Detect which cell encompasses the target text, then output its (X, Y) center coordinate. 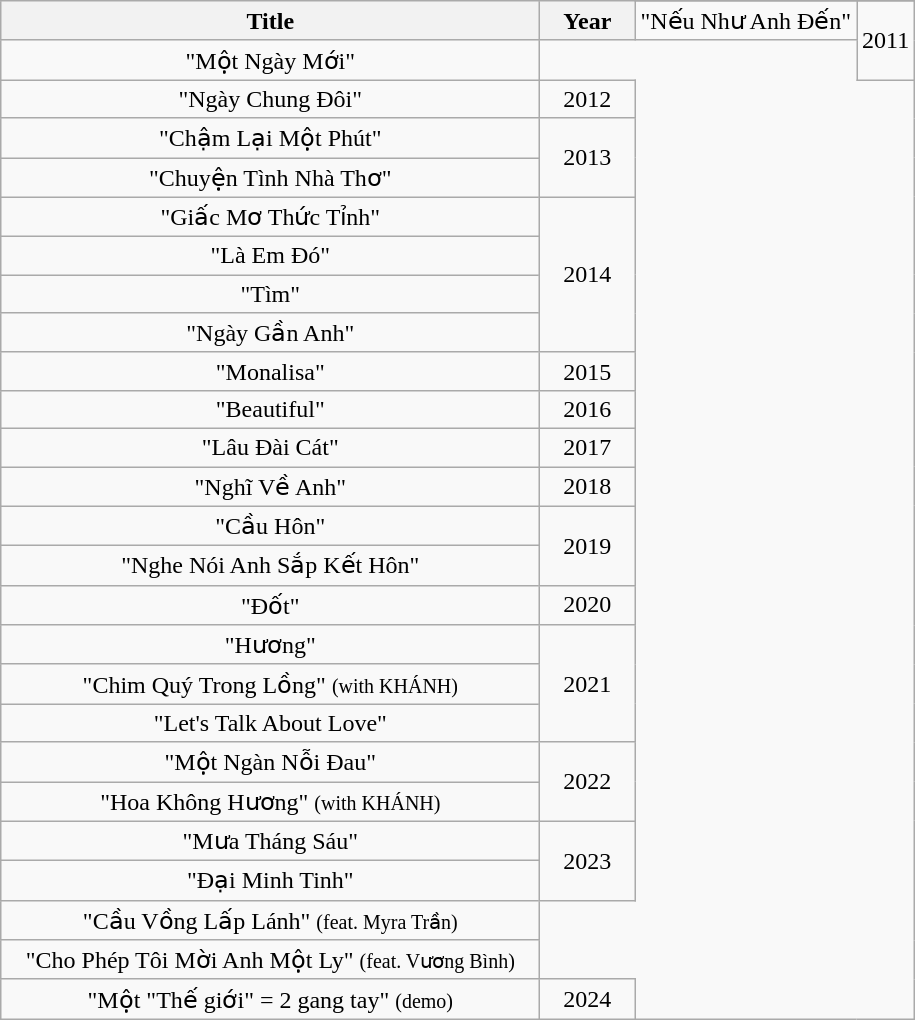
2019 (588, 546)
"Một Ngàn Nỗi Đau" (270, 762)
2013 (588, 158)
"Nếu Như Anh Đến" (746, 21)
"Mưa Tháng Sáu" (270, 841)
"Đại Minh Tinh" (270, 881)
"Giấc Mơ Thức Tỉnh" (270, 217)
"Tìm" (270, 294)
"Cho Phép Tôi Mời Anh Một Ly" (feat. Vương Bình) (270, 960)
"Cầu Vồng Lấp Lánh" (feat. Myra Trần) (270, 920)
"Cầu Hôn" (270, 526)
"Là Em Đó" (270, 256)
2023 (588, 860)
"Hoa Không Hương" (with KHÁNH) (270, 802)
"Ngày Gần Anh" (270, 333)
2011 (886, 40)
2018 (588, 486)
2022 (588, 782)
"Beautiful" (270, 409)
"Chuyện Tình Nhà Thơ" (270, 178)
"Một Ngày Mới" (270, 60)
2017 (588, 447)
"Let's Talk About Love" (270, 723)
2024 (588, 999)
"Chim Quý Trong Lồng" (with KHÁNH) (270, 684)
"Đốt" (270, 605)
"Nghĩ Về Anh" (270, 486)
"Ngày Chung Đôi" (270, 99)
"Monalisa" (270, 371)
2014 (588, 274)
2015 (588, 371)
2020 (588, 605)
"Chậm Lại Một Phút" (270, 138)
Year (588, 21)
2016 (588, 409)
2021 (588, 684)
"Một "Thế giới" = 2 gang tay" (demo) (270, 999)
"Hương" (270, 645)
2012 (588, 99)
Title (270, 21)
"Lâu Đài Cát" (270, 447)
"Nghe Nói Anh Sắp Kết Hôn" (270, 566)
